Return [x, y] of the center of cell containing provided text 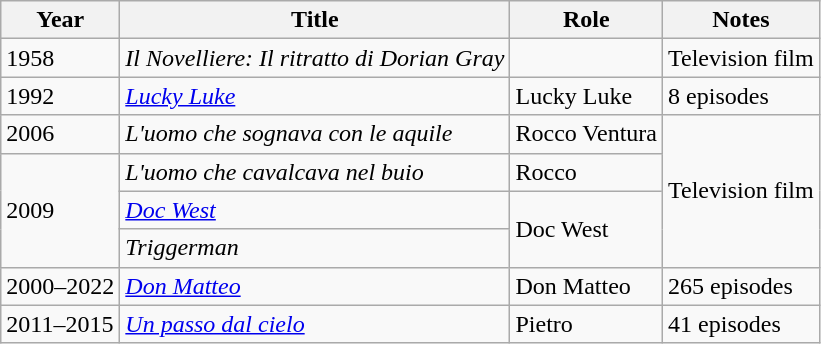
2000–2022 [60, 286]
Triggerman [315, 248]
8 episodes [742, 96]
2011–2015 [60, 324]
Pietro [586, 324]
L'uomo che sognava con le aquile [315, 134]
Year [60, 20]
Un passo dal cielo [315, 324]
Title [315, 20]
1992 [60, 96]
265 episodes [742, 286]
2006 [60, 134]
Rocco [586, 172]
41 episodes [742, 324]
Role [586, 20]
2009 [60, 210]
Il Novelliere: Il ritratto di Dorian Gray [315, 58]
Notes [742, 20]
Rocco Ventura [586, 134]
L'uomo che cavalcava nel buio [315, 172]
1958 [60, 58]
